Detect which cell encompasses the target text, then output its (x, y) center coordinate. 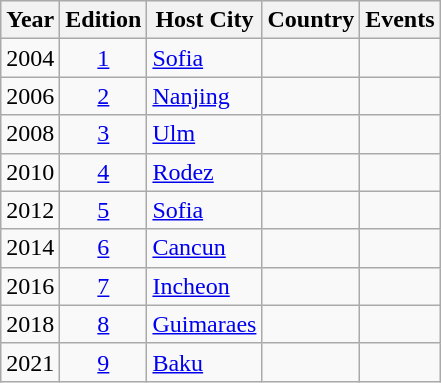
4 (104, 172)
7 (104, 286)
5 (104, 210)
2014 (30, 248)
8 (104, 324)
2021 (30, 362)
2016 (30, 286)
Cancun (204, 248)
Incheon (204, 286)
Year (30, 20)
2018 (30, 324)
2010 (30, 172)
Country (311, 20)
6 (104, 248)
Rodez (204, 172)
2012 (30, 210)
2 (104, 96)
9 (104, 362)
Baku (204, 362)
Edition (104, 20)
Events (400, 20)
2006 (30, 96)
Guimaraes (204, 324)
Ulm (204, 134)
Host City (204, 20)
2008 (30, 134)
2004 (30, 58)
1 (104, 58)
Nanjing (204, 96)
3 (104, 134)
